Capture the cell that displays the provided text and extract its [x, y] central coordinate. 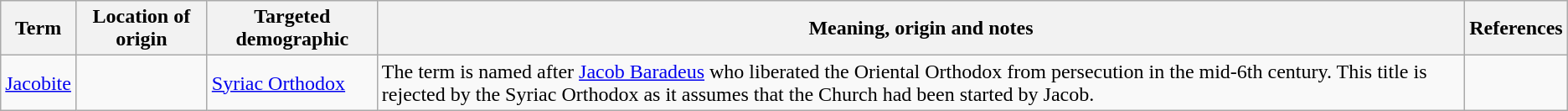
Syriac Orthodox [291, 82]
Jacobite [39, 82]
Location of origin [141, 29]
Term [39, 29]
Meaning, origin and notes [921, 29]
Targeted demographic [291, 29]
References [1516, 29]
